For the text-containing cell, return its midpoint in (x, y) coordinate format. 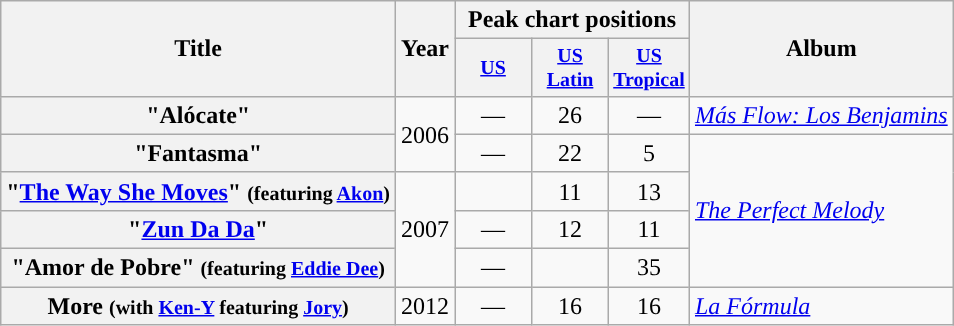
2006 (426, 134)
13 (650, 191)
Title (198, 49)
"The Way She Moves" (featuring Akon) (198, 191)
Year (426, 49)
US Latin (570, 68)
"Zun Da Da" (198, 229)
22 (570, 153)
12 (570, 229)
2012 (426, 306)
"Fantasma" (198, 153)
2007 (426, 229)
Album (821, 49)
35 (650, 268)
USTropical (650, 68)
5 (650, 153)
"Amor de Pobre" (featuring Eddie Dee) (198, 268)
Peak chart positions (572, 20)
26 (570, 115)
The Perfect Melody (821, 210)
US (494, 68)
"Alócate" (198, 115)
Más Flow: Los Benjamins (821, 115)
More (with Ken-Y featuring Jory) (198, 306)
La Fórmula (821, 306)
